Locate the cell with the specified text and output its [X, Y] center coordinate. 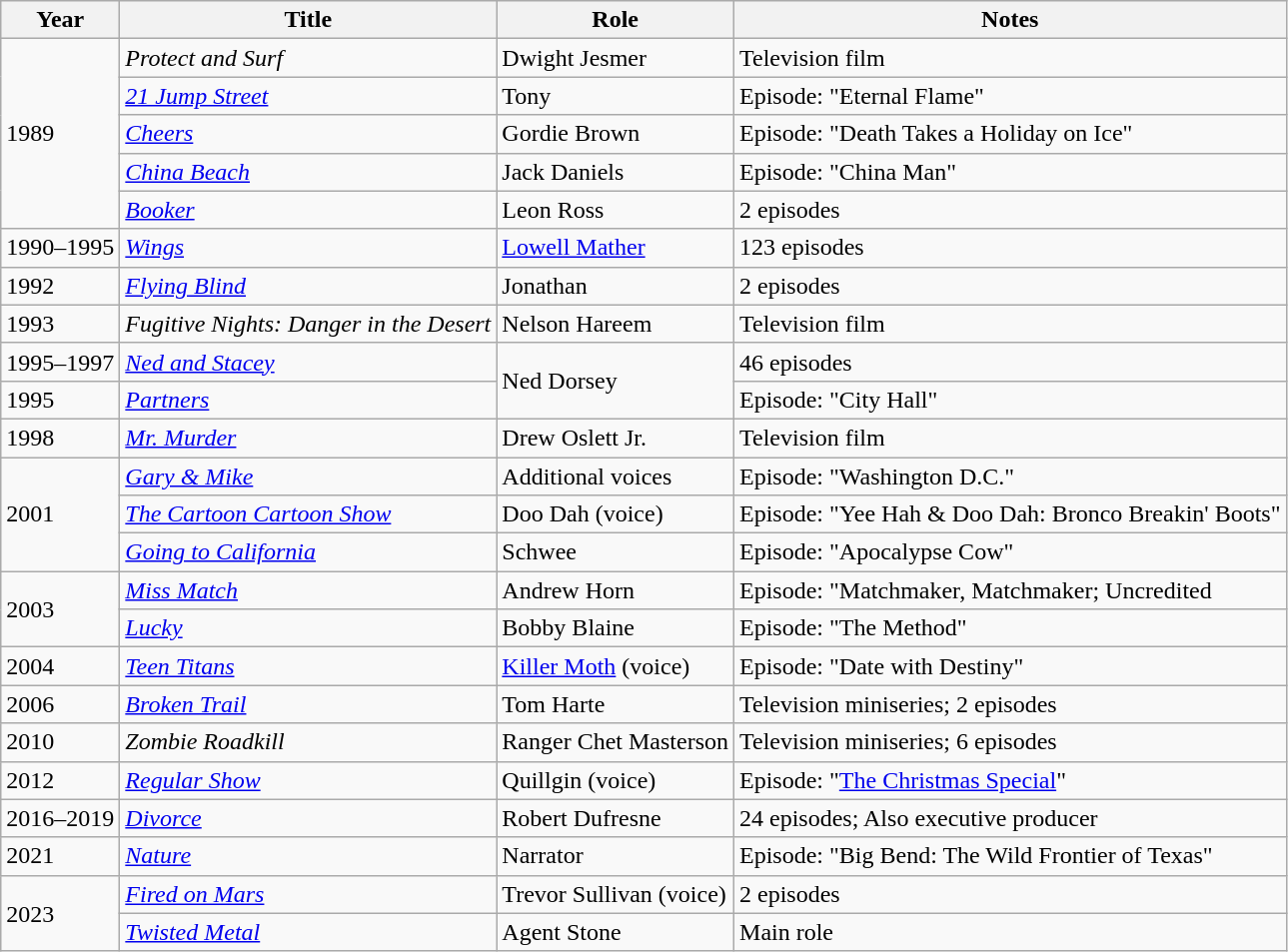
Episode: "Big Bend: The Wild Frontier of Texas" [1010, 856]
Fugitive Nights: Danger in the Desert [308, 324]
Wings [308, 248]
Year [60, 20]
Episode: "Yee Hah & Doo Dah: Bronco Breakin' Boots" [1010, 514]
Drew Oslett Jr. [616, 438]
Bobby Blaine [616, 628]
Agent Stone [616, 932]
Divorce [308, 818]
Episode: "Date with Destiny" [1010, 666]
Episode: "The Christmas Special" [1010, 780]
Gordie Brown [616, 134]
Trevor Sullivan (voice) [616, 894]
Leon Ross [616, 210]
Quillgin (voice) [616, 780]
Zombie Roadkill [308, 742]
2003 [60, 609]
Lowell Mather [616, 248]
Ranger Chet Masterson [616, 742]
Episode: "Washington D.C." [1010, 476]
Episode: "Death Takes a Holiday on Ice" [1010, 134]
Notes [1010, 20]
2016–2019 [60, 818]
Partners [308, 400]
Episode: "China Man" [1010, 172]
Role [616, 20]
2004 [60, 666]
2006 [60, 704]
123 episodes [1010, 248]
Television miniseries; 6 episodes [1010, 742]
1989 [60, 134]
Episode: "The Method" [1010, 628]
2012 [60, 780]
Episode: "City Hall" [1010, 400]
Flying Blind [308, 286]
Tom Harte [616, 704]
2001 [60, 514]
24 episodes; Also executive producer [1010, 818]
Doo Dah (voice) [616, 514]
2021 [60, 856]
Ned and Stacey [308, 362]
Tony [616, 96]
Dwight Jesmer [616, 58]
46 episodes [1010, 362]
Andrew Horn [616, 590]
Ned Dorsey [616, 381]
Teen Titans [308, 666]
Robert Dufresne [616, 818]
Episode: "Matchmaker, Matchmaker; Uncredited [1010, 590]
Title [308, 20]
Jonathan [616, 286]
1992 [60, 286]
Booker [308, 210]
Narrator [616, 856]
Additional voices [616, 476]
2010 [60, 742]
1990–1995 [60, 248]
China Beach [308, 172]
Protect and Surf [308, 58]
Jack Daniels [616, 172]
The Cartoon Cartoon Show [308, 514]
1995–1997 [60, 362]
Miss Match [308, 590]
Cheers [308, 134]
Regular Show [308, 780]
Killer Moth (voice) [616, 666]
Lucky [308, 628]
21 Jump Street [308, 96]
1998 [60, 438]
Going to California [308, 552]
Television miniseries; 2 episodes [1010, 704]
2023 [60, 913]
Twisted Metal [308, 932]
Gary & Mike [308, 476]
Episode: "Eternal Flame" [1010, 96]
Broken Trail [308, 704]
Nelson Hareem [616, 324]
Schwee [616, 552]
Main role [1010, 932]
1993 [60, 324]
Episode: "Apocalypse Cow" [1010, 552]
1995 [60, 400]
Fired on Mars [308, 894]
Nature [308, 856]
Mr. Murder [308, 438]
